From the cell containing the given text, extract its center point as [X, Y] coordinate. 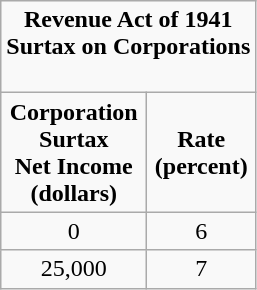
0 [74, 231]
25,000 [74, 269]
Rate(percent) [202, 152]
CorporationSurtaxNet Income(dollars) [74, 152]
6 [202, 231]
Revenue Act of 1941Surtax on Corporations [128, 47]
7 [202, 269]
